Search for the cell housing the specified text and yield its [x, y] center coordinate. 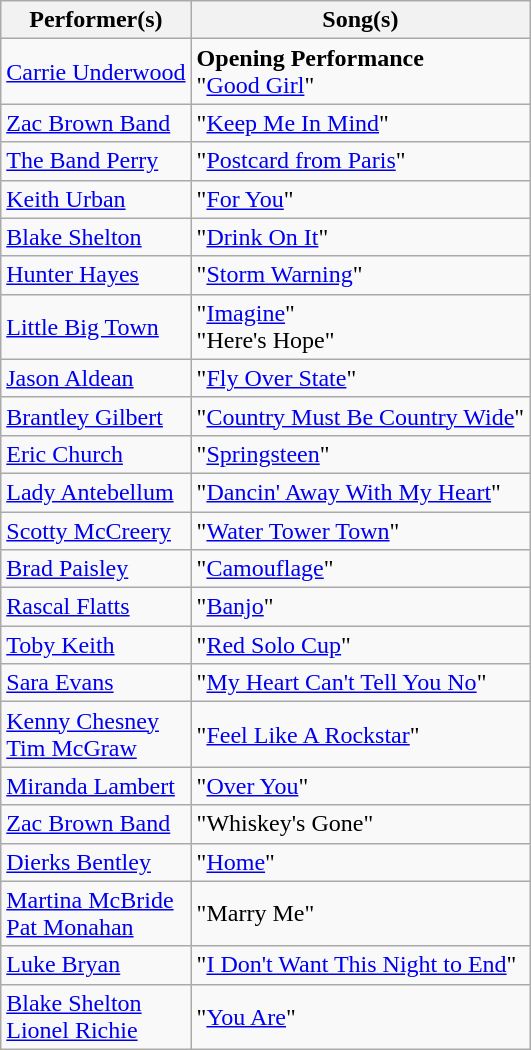
Kenny ChesneyTim McGraw [96, 734]
"Dancin' Away With My Heart" [360, 492]
Carrie Underwood [96, 72]
"Red Solo Cup" [360, 645]
"I Don't Want This Night to End" [360, 965]
"Home" [360, 862]
Song(s) [360, 20]
"Keep Me In Mind" [360, 123]
"Camouflage" [360, 569]
Lady Antebellum [96, 492]
Martina McBridePat Monahan [96, 914]
"For You" [360, 199]
Luke Bryan [96, 965]
"My Heart Can't Tell You No" [360, 683]
Toby Keith [96, 645]
"Whiskey's Gone" [360, 824]
"Over You" [360, 786]
Brantley Gilbert [96, 416]
"Country Must Be Country Wide" [360, 416]
Brad Paisley [96, 569]
"Drink On It" [360, 237]
Keith Urban [96, 199]
"Springsteen" [360, 454]
Performer(s) [96, 20]
"Banjo" [360, 607]
Blake SheltonLionel Richie [96, 1016]
Jason Aldean [96, 378]
Miranda Lambert [96, 786]
Rascal Flatts [96, 607]
Hunter Hayes [96, 275]
Dierks Bentley [96, 862]
"Water Tower Town" [360, 531]
"Marry Me" [360, 914]
"Imagine""Here's Hope" [360, 326]
Little Big Town [96, 326]
"Postcard from Paris" [360, 161]
Sara Evans [96, 683]
Blake Shelton [96, 237]
The Band Perry [96, 161]
"You Are" [360, 1016]
Scotty McCreery [96, 531]
Eric Church [96, 454]
"Fly Over State" [360, 378]
"Feel Like A Rockstar" [360, 734]
Opening Performance"Good Girl" [360, 72]
"Storm Warning" [360, 275]
